Return the (x, y) coordinate for the center point of the cell that contains the specified text.  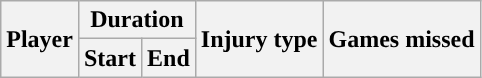
Duration (136, 20)
End (168, 58)
Start (110, 58)
Injury type (259, 39)
Player (40, 39)
Games missed (402, 39)
